From the cell containing the given text, extract its center point as [X, Y] coordinate. 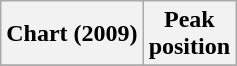
Chart (2009) [72, 34]
Peakposition [189, 34]
